Determine the [x, y] coordinate at the center of the cell enclosing the given text.  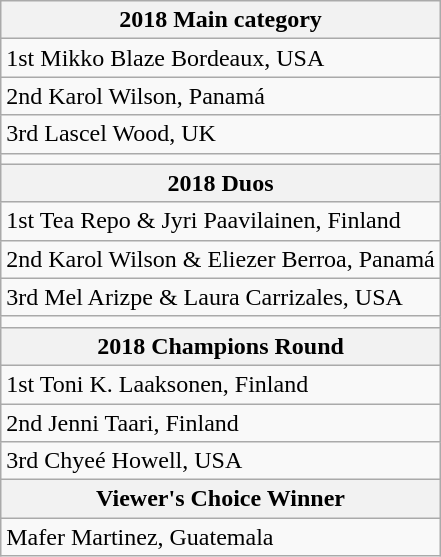
3rd Chyeé Howell, USA [221, 461]
1st Tea Repo & Jyri Paavilainen, Finland [221, 221]
3rd Mel Arizpe & Laura Carrizales, USA [221, 297]
Viewer's Choice Winner [221, 499]
2018 Champions Round [221, 346]
2018 Main category [221, 20]
2018 Duos [221, 183]
1st Toni K. Laaksonen, Finland [221, 384]
Mafer Martinez, Guatemala [221, 537]
3rd Lascel Wood, UK [221, 134]
2nd Karol Wilson & Eliezer Berroa, Panamá [221, 259]
2nd Jenni Taari, Finland [221, 423]
1st Mikko Blaze Bordeaux, USA [221, 58]
2nd Karol Wilson, Panamá [221, 96]
